Return [X, Y] of the center of cell containing provided text 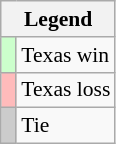
Texas win [66, 55]
Legend [58, 19]
Texas loss [66, 90]
Tie [66, 126]
